Pinpoint the cell where the given text exists, returning its (x, y) midpoint coordinate. 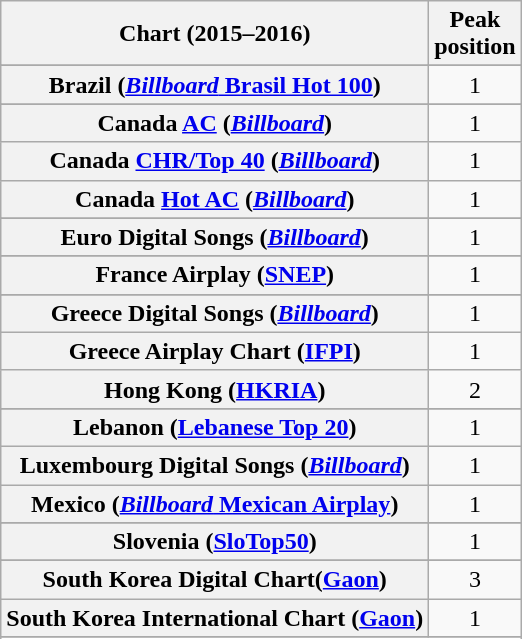
South Korea International Chart (Gaon) (215, 618)
Lebanon (Lebanese Top 20) (215, 427)
Brazil (Billboard Brasil Hot 100) (215, 85)
Greece Airplay Chart (IFPI) (215, 351)
Canada AC (Billboard) (215, 123)
Canada CHR/Top 40 (Billboard) (215, 161)
Chart (2015–2016) (215, 34)
France Airplay (SNEP) (215, 275)
Mexico (Billboard Mexican Airplay) (215, 503)
Greece Digital Songs (Billboard) (215, 313)
2 (475, 389)
Hong Kong (HKRIA) (215, 389)
Slovenia (SloTop50) (215, 542)
Peakposition (475, 34)
Canada Hot AC (Billboard) (215, 199)
Euro Digital Songs (Billboard) (215, 237)
Luxembourg Digital Songs (Billboard) (215, 465)
South Korea Digital Chart(Gaon) (215, 580)
3 (475, 580)
